For the text-containing cell, return its midpoint in (x, y) coordinate format. 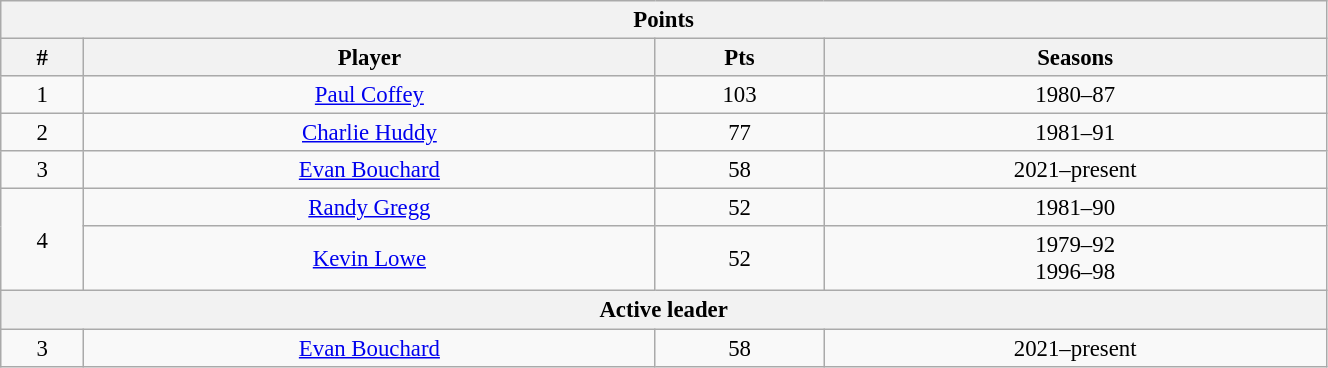
77 (740, 133)
Randy Gregg (370, 208)
Paul Coffey (370, 95)
Points (664, 20)
Active leader (664, 310)
1979–921996–98 (1076, 258)
1981–91 (1076, 133)
1980–87 (1076, 95)
2 (42, 133)
Pts (740, 58)
Seasons (1076, 58)
# (42, 58)
103 (740, 95)
Charlie Huddy (370, 133)
1981–90 (1076, 208)
4 (42, 240)
Kevin Lowe (370, 258)
1 (42, 95)
Player (370, 58)
